For the text-containing cell, return its midpoint in (X, Y) coordinate format. 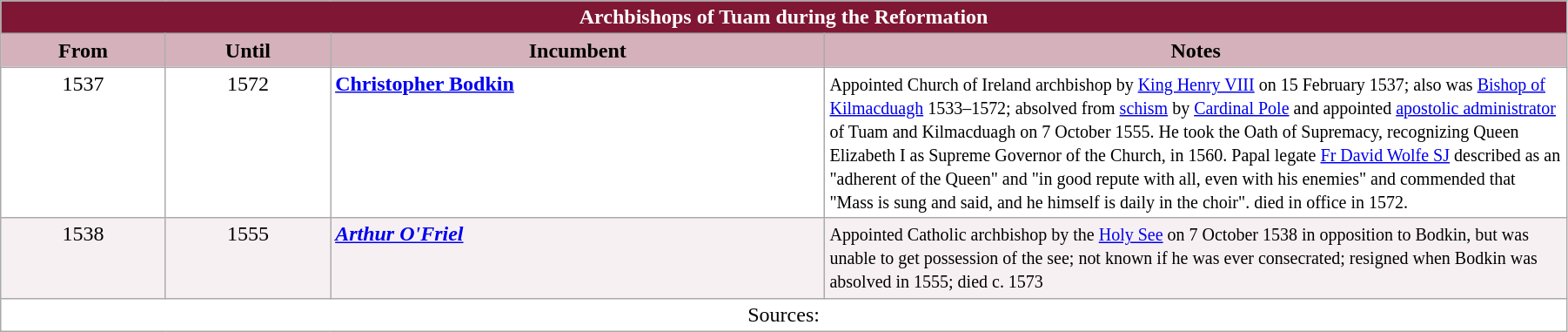
Until (247, 51)
Arthur O'Friel (578, 258)
Sources: (784, 315)
1572 (247, 143)
1555 (247, 258)
1537 (84, 143)
Incumbent (578, 51)
From (84, 51)
Notes (1196, 51)
Christopher Bodkin (578, 143)
1538 (84, 258)
Archbishops of Tuam during the Reformation (784, 17)
